Provide the [X, Y] coordinate of the cell's center where the given text is located.  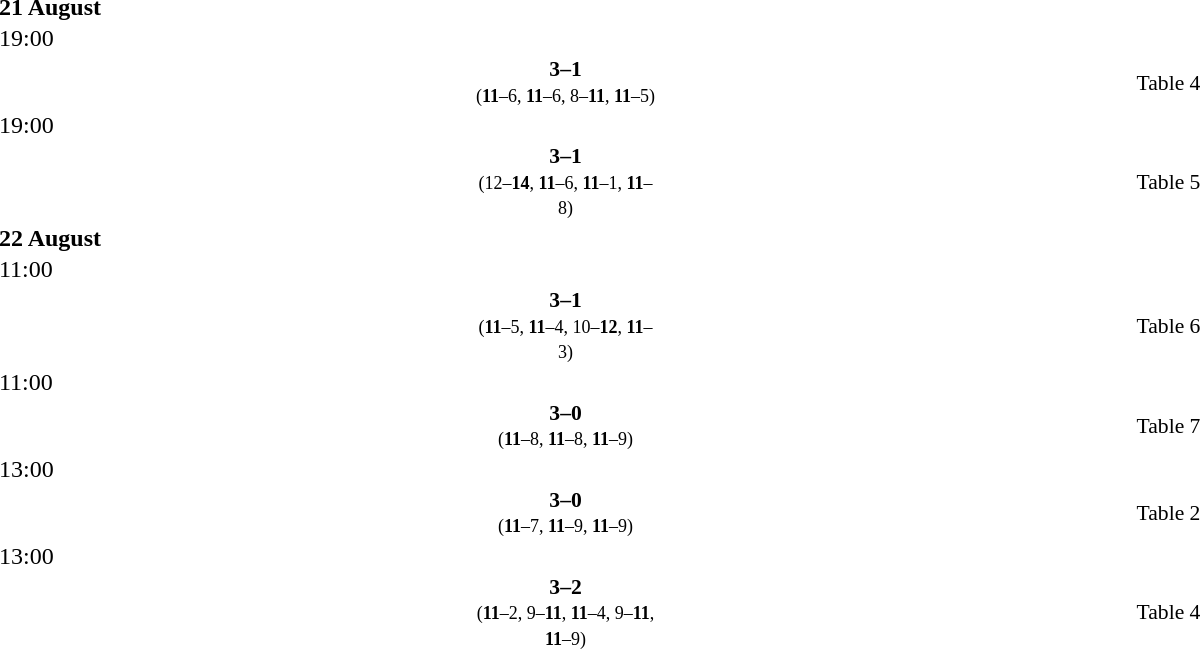
3–1 (11–5, 11–4, 10–12, 11–3) [566, 326]
3–0 (11–7, 11–9, 11–9) [566, 513]
3–1 (11–6, 11–6, 8–11, 11–5) [566, 82]
3–0 (11–8, 11–8, 11–9) [566, 425]
3–1 (12–14, 11–6, 11–1, 11–8) [566, 182]
